Identify which cell holds the provided text, then report its (x, y) central coordinate. 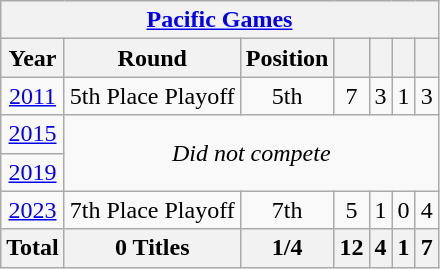
5th Place Playoff (152, 96)
Pacific Games (220, 20)
2023 (33, 210)
12 (352, 248)
Total (33, 248)
Year (33, 58)
5 (352, 210)
7th Place Playoff (152, 210)
2015 (33, 134)
0 Titles (152, 248)
2019 (33, 172)
1/4 (287, 248)
0 (404, 210)
Round (152, 58)
7th (287, 210)
Did not compete (251, 153)
Position (287, 58)
2011 (33, 96)
5th (287, 96)
